Identify which cell holds the provided text, then report its (x, y) central coordinate. 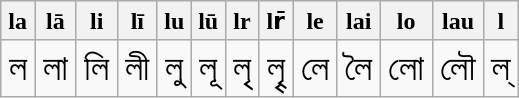
লু (174, 68)
lū (208, 21)
la (18, 21)
lai (358, 21)
লী (137, 68)
le (315, 21)
ল্ (501, 68)
লৌ (458, 68)
lau (458, 21)
লৃ (242, 68)
ল (18, 68)
লে (315, 68)
lr̄ (276, 21)
lo (406, 21)
li (96, 21)
লো (406, 68)
লা (56, 68)
লৈ (358, 68)
lr (242, 21)
l (501, 21)
lā (56, 21)
lu (174, 21)
লূ (208, 68)
লৄ (276, 68)
lī (137, 21)
লি (96, 68)
